Identify which cell holds the provided text, then report its [X, Y] central coordinate. 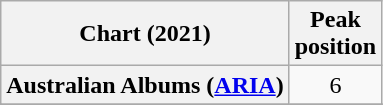
Australian Albums (ARIA) [145, 85]
6 [335, 85]
Peakposition [335, 34]
Chart (2021) [145, 34]
